Determine the (x, y) coordinate at the center of the cell enclosing the given text.  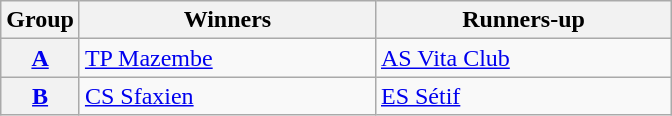
Runners-up (523, 20)
B (40, 96)
ES Sétif (523, 96)
A (40, 58)
TP Mazembe (227, 58)
Group (40, 20)
CS Sfaxien (227, 96)
Winners (227, 20)
AS Vita Club (523, 58)
